Find where the given text appears and provide that cell's center as [X, Y] coordinate. 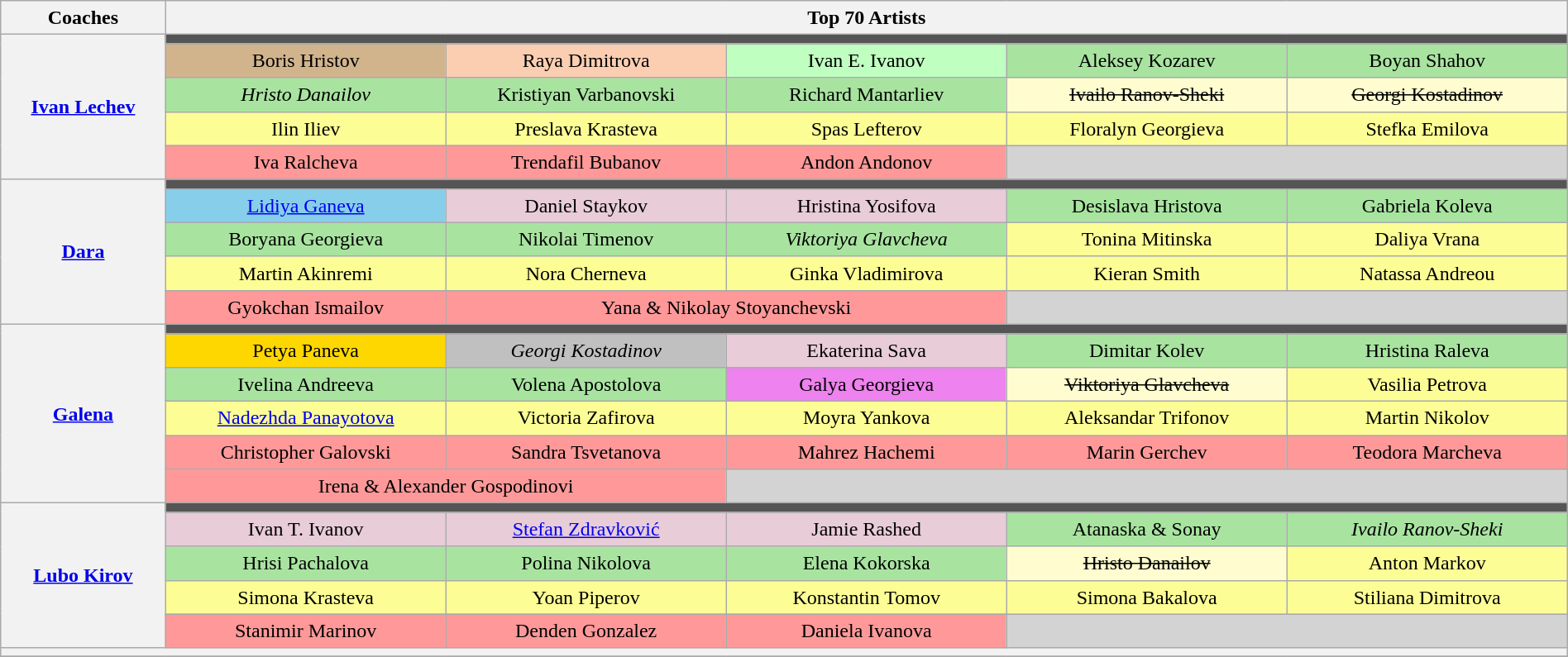
Denden Gonzalez [586, 631]
Yoan Piperov [586, 597]
Hristina Yosifova [867, 205]
Marin Gerchev [1146, 453]
Atanaska & Sonay [1146, 529]
Christopher Galovski [306, 453]
Vasilia Petrova [1427, 385]
Hrisi Pachalova [306, 564]
Simona Bakalova [1146, 597]
Volena Apostolova [586, 385]
Yana & Nikolay Stoyanchevski [726, 307]
Kieran Smith [1146, 273]
Mahrez Hachemi [867, 453]
Gyokchan Ismailov [306, 307]
Jamie Rashed [867, 529]
Dimitar Kolev [1146, 350]
Daniela Ivanova [867, 631]
Top 70 Artists [867, 18]
Coaches [83, 18]
Moyra Yankova [867, 418]
Desislava Hristova [1146, 205]
Raya Dimitrova [586, 61]
Tonina Mitinska [1146, 240]
Aleksandar Trifonov [1146, 418]
Ivan T. Ivanov [306, 529]
Martin Nikolov [1427, 418]
Irena & Alexander Gospodinovi [446, 486]
Kristiyan Varbanovski [586, 94]
Floralyn Georgieva [1146, 129]
Iva Ralcheva [306, 162]
Aleksey Kozarev [1146, 61]
Simona Krasteva [306, 597]
Ivan Lechev [83, 107]
Elena Kokorska [867, 564]
Lubo Kirov [83, 575]
Nikolai Timenov [586, 240]
Lidiya Ganeva [306, 205]
Hristina Raleva [1427, 350]
Daniel Staykov [586, 205]
Polina Nikolova [586, 564]
Victoria Zafirova [586, 418]
Ginka Vladimirova [867, 273]
Ekaterina Sava [867, 350]
Trendafil Bubanov [586, 162]
Stiliana Dimitrova [1427, 597]
Boris Hristov [306, 61]
Spas Lefterov [867, 129]
Preslava Krasteva [586, 129]
Sandra Tsvetanova [586, 453]
Gabriela Koleva [1427, 205]
Galya Georgieva [867, 385]
Ivan E. Ivanov [867, 61]
Martin Akinremi [306, 273]
Stefan Zdravković [586, 529]
Teodora Marcheva [1427, 453]
Daliya Vrana [1427, 240]
Ivelina Andreeva [306, 385]
Richard Mantarliev [867, 94]
Boryana Georgieva [306, 240]
Andon Andonov [867, 162]
Stefka Emilova [1427, 129]
Konstantin Tomov [867, 597]
Nora Cherneva [586, 273]
Natassa Andreou [1427, 273]
Petya Paneva [306, 350]
Galena [83, 413]
Dara [83, 251]
Nadezhda Panayotova [306, 418]
Boyan Shahov [1427, 61]
Anton Markov [1427, 564]
Stanimir Marinov [306, 631]
Ilin Iliev [306, 129]
